Detect which cell encompasses the target text, then output its [x, y] center coordinate. 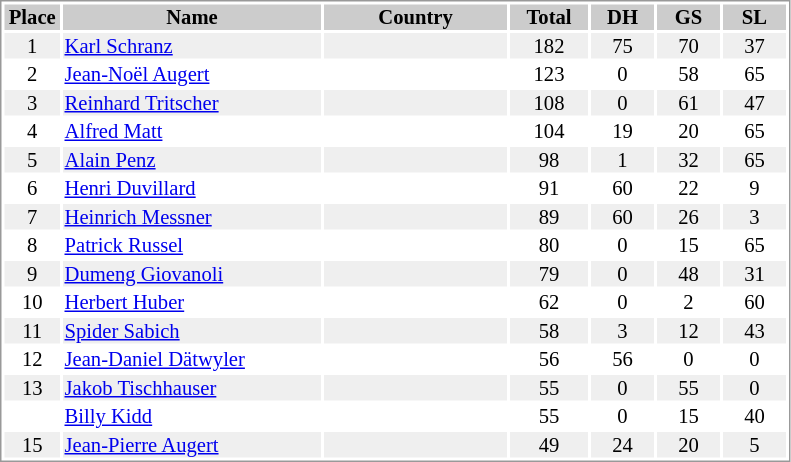
6 [32, 189]
Jean-Noël Augert [192, 75]
Herbert Huber [192, 303]
13 [32, 388]
4 [32, 131]
123 [549, 75]
108 [549, 103]
Jean-Daniel Dätwyler [192, 359]
48 [688, 274]
GS [688, 17]
Heinrich Messner [192, 217]
Country [416, 17]
79 [549, 274]
Billy Kidd [192, 417]
Karl Schranz [192, 46]
91 [549, 189]
22 [688, 189]
SL [754, 17]
80 [549, 245]
31 [754, 274]
Name [192, 17]
10 [32, 303]
61 [688, 103]
75 [622, 46]
24 [622, 445]
98 [549, 160]
11 [32, 331]
Jakob Tischhauser [192, 388]
Alfred Matt [192, 131]
Reinhard Tritscher [192, 103]
Spider Sabich [192, 331]
32 [688, 160]
70 [688, 46]
Patrick Russel [192, 245]
37 [754, 46]
8 [32, 245]
182 [549, 46]
Total [549, 17]
Henri Duvillard [192, 189]
DH [622, 17]
Place [32, 17]
Alain Penz [192, 160]
62 [549, 303]
Dumeng Giovanoli [192, 274]
104 [549, 131]
49 [549, 445]
43 [754, 331]
89 [549, 217]
7 [32, 217]
26 [688, 217]
40 [754, 417]
Jean-Pierre Augert [192, 445]
19 [622, 131]
47 [754, 103]
